Determine the [X, Y] coordinate at the center of the cell enclosing the given text.  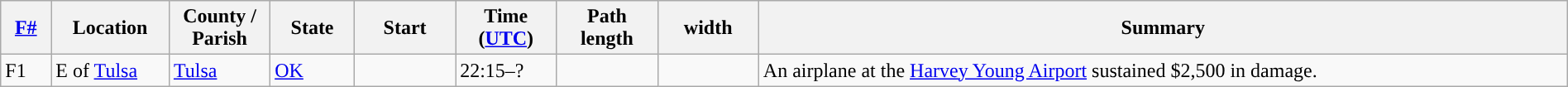
Tulsa [219, 70]
County / Parish [219, 28]
F# [26, 28]
An airplane at the Harvey Young Airport sustained $2,500 in damage. [1163, 70]
Start [404, 28]
F1 [26, 70]
E of Tulsa [111, 70]
width [708, 28]
Location [111, 28]
22:15–? [506, 70]
Path length [607, 28]
State [313, 28]
Time (UTC) [506, 28]
OK [313, 70]
Summary [1163, 28]
